Detect which cell encompasses the target text, then output its [x, y] center coordinate. 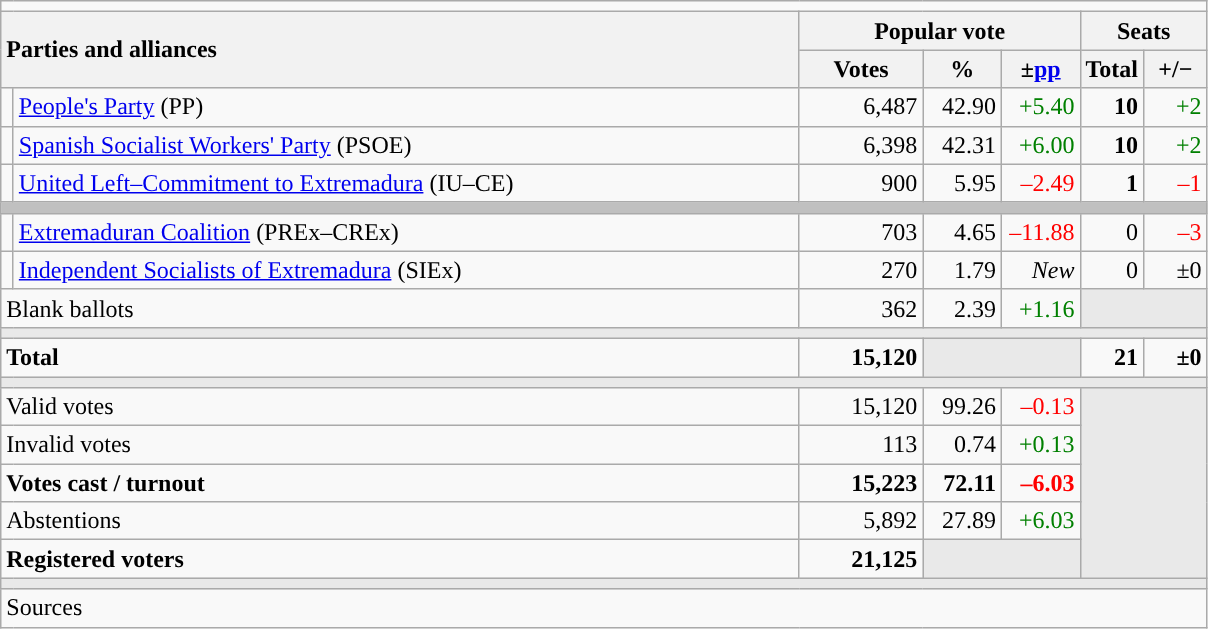
Registered voters [400, 559]
+6.03 [1040, 521]
United Left–Commitment to Extremadura (IU–CE) [406, 183]
Spanish Socialist Workers' Party (PSOE) [406, 145]
+6.00 [1040, 145]
Sources [604, 608]
362 [861, 308]
Parties and alliances [400, 50]
Popular vote [940, 31]
–2.49 [1040, 183]
4.65 [962, 232]
270 [861, 270]
5.95 [962, 183]
Blank ballots [400, 308]
+1.16 [1040, 308]
People's Party (PP) [406, 107]
27.89 [962, 521]
900 [861, 183]
Extremaduran Coalition (PREx–CREx) [406, 232]
6,398 [861, 145]
15,223 [861, 483]
Invalid votes [400, 445]
Independent Socialists of Extremadura (SIEx) [406, 270]
+5.40 [1040, 107]
Seats [1144, 31]
1.79 [962, 270]
5,892 [861, 521]
42.31 [962, 145]
Abstentions [400, 521]
72.11 [962, 483]
+0.13 [1040, 445]
–3 [1176, 232]
Votes [861, 69]
New [1040, 270]
Votes cast / turnout [400, 483]
–1 [1176, 183]
21,125 [861, 559]
1 [1112, 183]
42.90 [962, 107]
0.74 [962, 445]
99.26 [962, 407]
703 [861, 232]
–6.03 [1040, 483]
2.39 [962, 308]
21 [1112, 357]
–11.88 [1040, 232]
6,487 [861, 107]
+/− [1176, 69]
±pp [1040, 69]
% [962, 69]
113 [861, 445]
Valid votes [400, 407]
–0.13 [1040, 407]
